Find where the given text appears and provide that cell's center as [X, Y] coordinate. 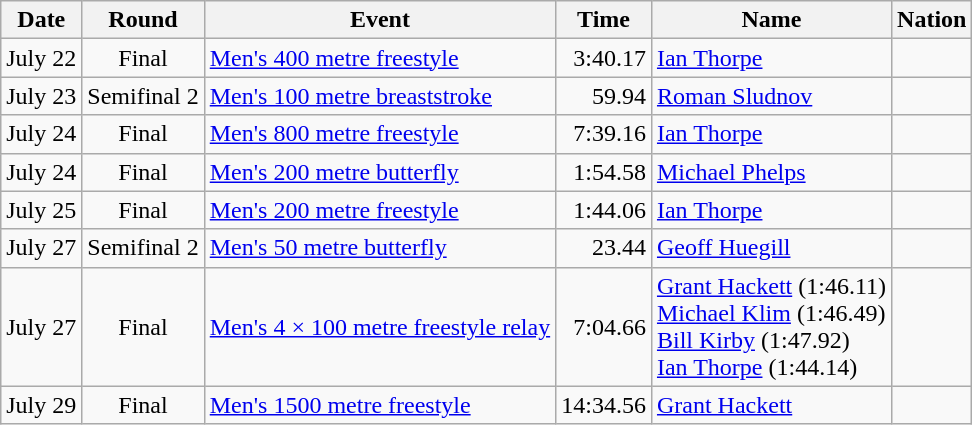
Round [143, 20]
July 25 [42, 210]
3:40.17 [604, 58]
Men's 100 metre breaststroke [380, 96]
59.94 [604, 96]
Nation [932, 20]
Name [771, 20]
1:54.58 [604, 172]
14:34.56 [604, 405]
Michael Phelps [771, 172]
Men's 50 metre butterfly [380, 248]
Roman Sludnov [771, 96]
Men's 1500 metre freestyle [380, 405]
July 29 [42, 405]
Men's 800 metre freestyle [380, 134]
Men's 400 metre freestyle [380, 58]
Event [380, 20]
Men's 4 × 100 metre freestyle relay [380, 326]
Men's 200 metre freestyle [380, 210]
Time [604, 20]
Geoff Huegill [771, 248]
23.44 [604, 248]
Grant Hackett [771, 405]
July 22 [42, 58]
Grant Hackett (1:46.11) Michael Klim (1:46.49) Bill Kirby (1:47.92) Ian Thorpe (1:44.14) [771, 326]
7:39.16 [604, 134]
Men's 200 metre butterfly [380, 172]
7:04.66 [604, 326]
July 23 [42, 96]
Date [42, 20]
1:44.06 [604, 210]
